For the text-containing cell, return its midpoint in [x, y] coordinate format. 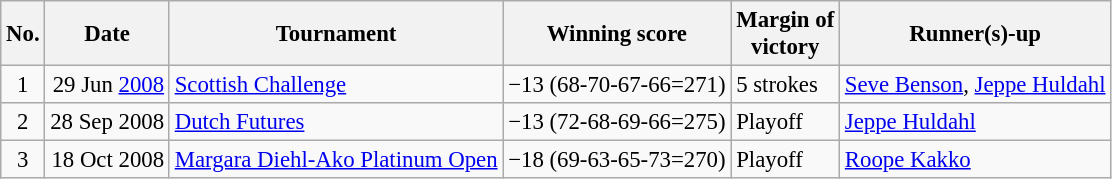
Dutch Futures [336, 122]
Margin ofvictory [786, 34]
18 Oct 2008 [107, 160]
−18 (69-63-65-73=270) [617, 160]
29 Jun 2008 [107, 85]
No. [23, 34]
1 [23, 85]
Seve Benson, Jeppe Huldahl [976, 85]
5 strokes [786, 85]
Tournament [336, 34]
Scottish Challenge [336, 85]
2 [23, 122]
−13 (72-68-69-66=275) [617, 122]
Runner(s)-up [976, 34]
Winning score [617, 34]
28 Sep 2008 [107, 122]
3 [23, 160]
−13 (68-70-67-66=271) [617, 85]
Jeppe Huldahl [976, 122]
Margara Diehl-Ako Platinum Open [336, 160]
Date [107, 34]
Roope Kakko [976, 160]
